Provide the [X, Y] coordinate of the cell's center where the given text is located.  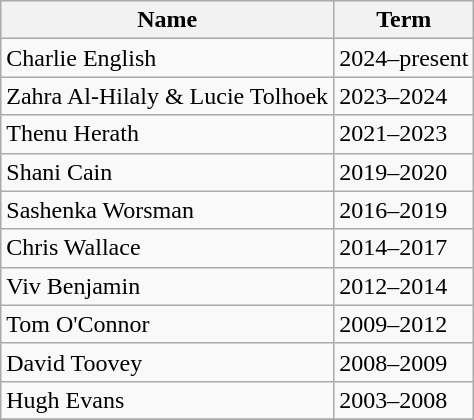
Term [404, 20]
2014–2017 [404, 248]
Charlie English [168, 58]
2019–2020 [404, 172]
Thenu Herath [168, 134]
2012–2014 [404, 286]
Zahra Al-Hilaly & Lucie Tolhoek [168, 96]
2021–2023 [404, 134]
2008–2009 [404, 362]
Name [168, 20]
Chris Wallace [168, 248]
Tom O'Connor [168, 324]
Hugh Evans [168, 400]
David Toovey [168, 362]
2016–2019 [404, 210]
Shani Cain [168, 172]
Viv Benjamin [168, 286]
2009–2012 [404, 324]
2023–2024 [404, 96]
Sashenka Worsman [168, 210]
2024–present [404, 58]
2003–2008 [404, 400]
